Output the [x, y] coordinate of the center of the cell containing the given text.  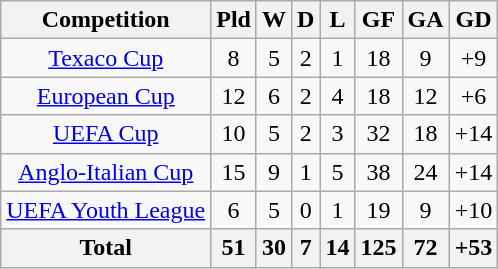
38 [378, 172]
Texaco Cup [106, 58]
125 [378, 248]
30 [274, 248]
Pld [234, 20]
7 [306, 248]
+6 [474, 96]
32 [378, 134]
51 [234, 248]
+9 [474, 58]
Total [106, 248]
14 [338, 248]
Anglo-Italian Cup [106, 172]
UEFA Youth League [106, 210]
W [274, 20]
UEFA Cup [106, 134]
10 [234, 134]
4 [338, 96]
8 [234, 58]
Competition [106, 20]
72 [426, 248]
GD [474, 20]
GA [426, 20]
0 [306, 210]
+10 [474, 210]
+53 [474, 248]
19 [378, 210]
European Cup [106, 96]
GF [378, 20]
3 [338, 134]
L [338, 20]
D [306, 20]
24 [426, 172]
15 [234, 172]
